Find where the given text appears and provide that cell's center as (x, y) coordinate. 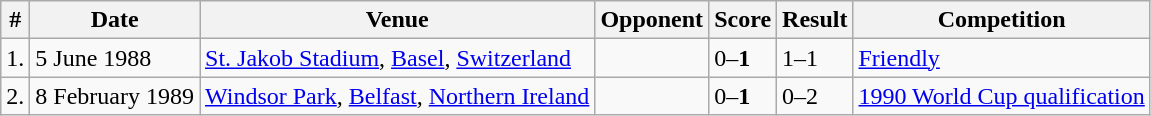
Venue (398, 20)
2. (16, 96)
Result (815, 20)
1–1 (815, 58)
Opponent (652, 20)
Windsor Park, Belfast, Northern Ireland (398, 96)
Friendly (1002, 58)
1. (16, 58)
1990 World Cup qualification (1002, 96)
Score (743, 20)
Date (115, 20)
Competition (1002, 20)
0–2 (815, 96)
5 June 1988 (115, 58)
St. Jakob Stadium, Basel, Switzerland (398, 58)
8 February 1989 (115, 96)
# (16, 20)
